Find where the given text appears and provide that cell's center as [X, Y] coordinate. 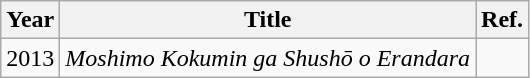
Moshimo Kokumin ga Shushō o Erandara [268, 58]
Title [268, 20]
2013 [30, 58]
Ref. [502, 20]
Year [30, 20]
